From the cell containing the given text, extract its center point as (x, y) coordinate. 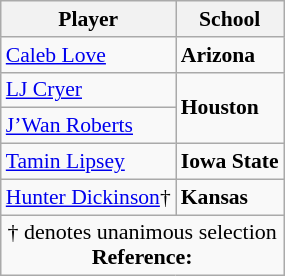
Player (88, 19)
† denotes unanimous selectionReference: (142, 246)
Tamin Lipsey (88, 162)
School (230, 19)
Kansas (230, 197)
LJ Cryer (88, 90)
Houston (230, 108)
Iowa State (230, 162)
Caleb Love (88, 55)
J’Wan Roberts (88, 126)
Arizona (230, 55)
Hunter Dickinson† (88, 197)
